Pinpoint the cell where the given text exists, returning its (x, y) midpoint coordinate. 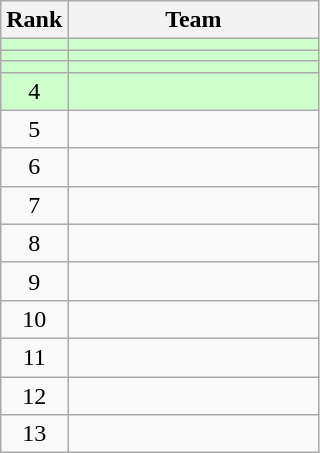
4 (34, 91)
11 (34, 357)
Team (194, 20)
7 (34, 205)
6 (34, 167)
5 (34, 129)
9 (34, 281)
Rank (34, 20)
8 (34, 243)
12 (34, 395)
13 (34, 434)
10 (34, 319)
